Determine the [X, Y] coordinate at the center of the cell enclosing the given text.  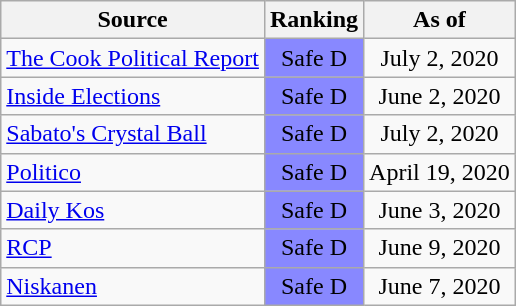
Daily Kos [133, 210]
June 2, 2020 [440, 96]
Inside Elections [133, 96]
June 3, 2020 [440, 210]
As of [440, 20]
The Cook Political Report [133, 58]
RCP [133, 248]
Politico [133, 172]
June 9, 2020 [440, 248]
Ranking [314, 20]
Sabato's Crystal Ball [133, 134]
Source [133, 20]
April 19, 2020 [440, 172]
Niskanen [133, 286]
June 7, 2020 [440, 286]
